From the cell containing the given text, extract its center point as [x, y] coordinate. 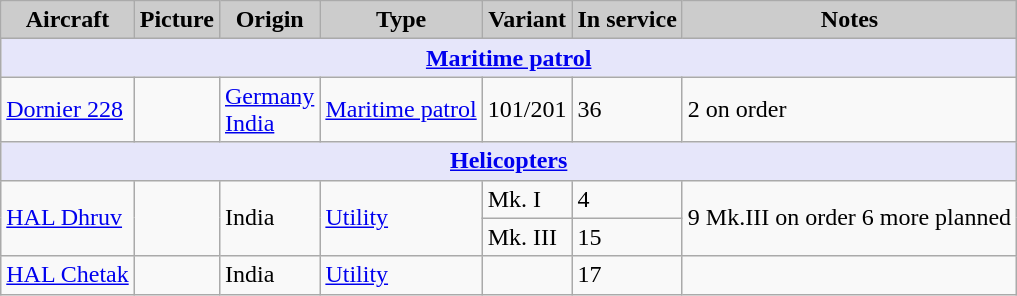
9 Mk.III on order 6 more planned [849, 218]
101/201 [527, 110]
17 [627, 275]
Origin [269, 20]
Picture [176, 20]
Notes [849, 20]
15 [627, 237]
Type [401, 20]
In service [627, 20]
4 [627, 199]
36 [627, 110]
Dornier 228 [68, 110]
Aircraft [68, 20]
HAL Dhruv [68, 218]
Mk. I [527, 199]
Variant [527, 20]
2 on order [849, 110]
Helicopters [509, 161]
Mk. III [527, 237]
GermanyIndia [269, 110]
HAL Chetak [68, 275]
